Detect which cell encompasses the target text, then output its (X, Y) center coordinate. 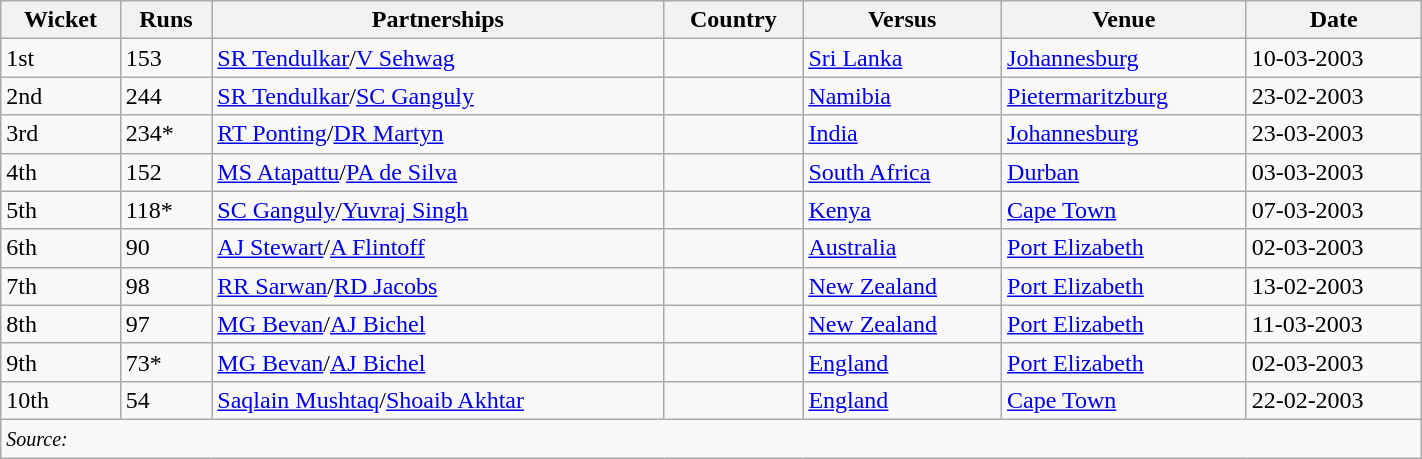
244 (166, 96)
54 (166, 400)
MS Atapattu/PA de Silva (438, 172)
Australia (902, 248)
SR Tendulkar/SC Ganguly (438, 96)
Venue (1124, 20)
23-02-2003 (1334, 96)
South Africa (902, 172)
2nd (60, 96)
Namibia (902, 96)
152 (166, 172)
Pietermaritzburg (1124, 96)
03-03-2003 (1334, 172)
9th (60, 362)
Saqlain Mushtaq/Shoaib Akhtar (438, 400)
RR Sarwan/RD Jacobs (438, 286)
97 (166, 324)
6th (60, 248)
5th (60, 210)
10th (60, 400)
73* (166, 362)
153 (166, 58)
Versus (902, 20)
India (902, 134)
118* (166, 210)
Partnerships (438, 20)
Runs (166, 20)
SC Ganguly/Yuvraj Singh (438, 210)
23-03-2003 (1334, 134)
234* (166, 134)
AJ Stewart/A Flintoff (438, 248)
07-03-2003 (1334, 210)
11-03-2003 (1334, 324)
Country (734, 20)
98 (166, 286)
90 (166, 248)
Sri Lanka (902, 58)
Source: (711, 438)
Kenya (902, 210)
10-03-2003 (1334, 58)
Wicket (60, 20)
SR Tendulkar/V Sehwag (438, 58)
22-02-2003 (1334, 400)
3rd (60, 134)
RT Ponting/DR Martyn (438, 134)
13-02-2003 (1334, 286)
7th (60, 286)
Date (1334, 20)
8th (60, 324)
1st (60, 58)
4th (60, 172)
Durban (1124, 172)
